Search for the cell housing the specified text and yield its [X, Y] center coordinate. 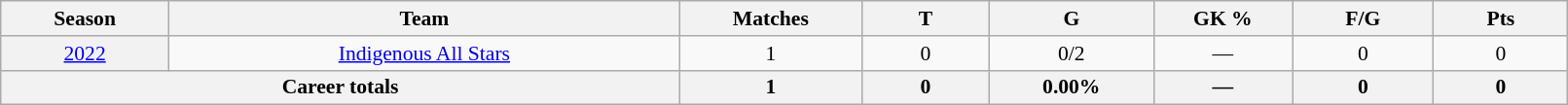
0/2 [1072, 53]
Matches [771, 18]
T [925, 18]
2022 [86, 53]
Season [86, 18]
0.00% [1072, 87]
Indigenous All Stars [424, 53]
G [1072, 18]
F/G [1363, 18]
GK % [1222, 18]
Career totals [341, 87]
Pts [1501, 18]
Team [424, 18]
